Scan for the cell matching the given text and deliver its (x, y) coordinate at center. 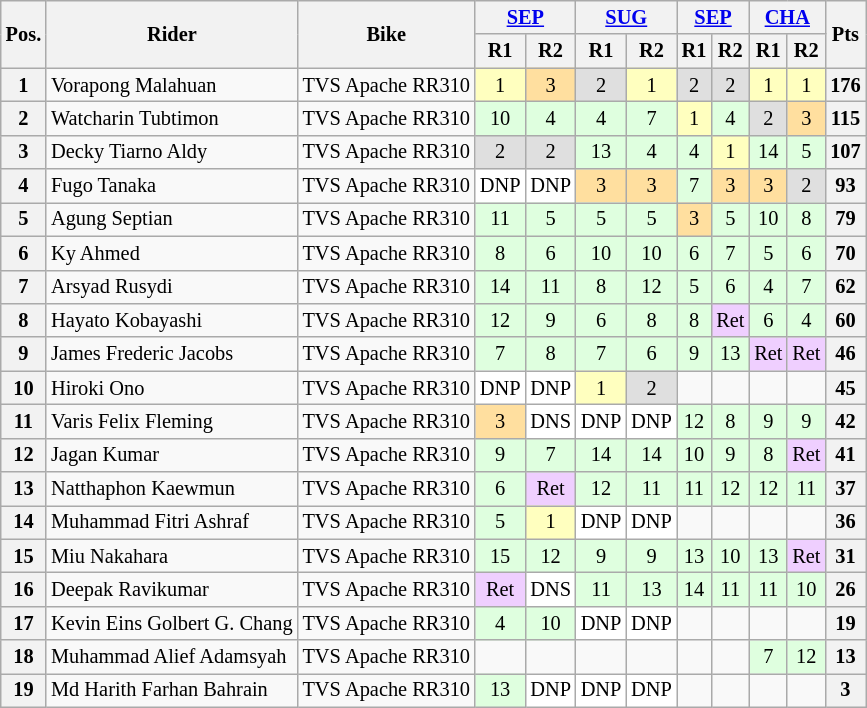
Kevin Eins Golbert G. Chang (172, 623)
70 (845, 253)
Pos. (24, 34)
42 (845, 421)
176 (845, 85)
Hayato Kobayashi (172, 320)
41 (845, 455)
Muhammad Alief Adamsyah (172, 657)
Jagan Kumar (172, 455)
Muhammad Fitri Ashraf (172, 522)
Pts (845, 34)
46 (845, 354)
Deepak Ravikumar (172, 589)
60 (845, 320)
Varis Felix Fleming (172, 421)
93 (845, 186)
Ky Ahmed (172, 253)
Vorapong Malahuan (172, 85)
26 (845, 589)
31 (845, 556)
Decky Tiarno Aldy (172, 152)
17 (24, 623)
Fugo Tanaka (172, 186)
37 (845, 489)
Natthaphon Kaewmun (172, 489)
Bike (386, 34)
Rider (172, 34)
Miu Nakahara (172, 556)
Md Harith Farhan Bahrain (172, 690)
Watcharin Tubtimon (172, 118)
Hiroki Ono (172, 388)
Agung Septian (172, 219)
107 (845, 152)
16 (24, 589)
115 (845, 118)
18 (24, 657)
62 (845, 287)
CHA (787, 17)
James Frederic Jacobs (172, 354)
45 (845, 388)
79 (845, 219)
36 (845, 522)
SUG (626, 17)
Arsyad Rusydi (172, 287)
